For the text-containing cell, return its midpoint in (x, y) coordinate format. 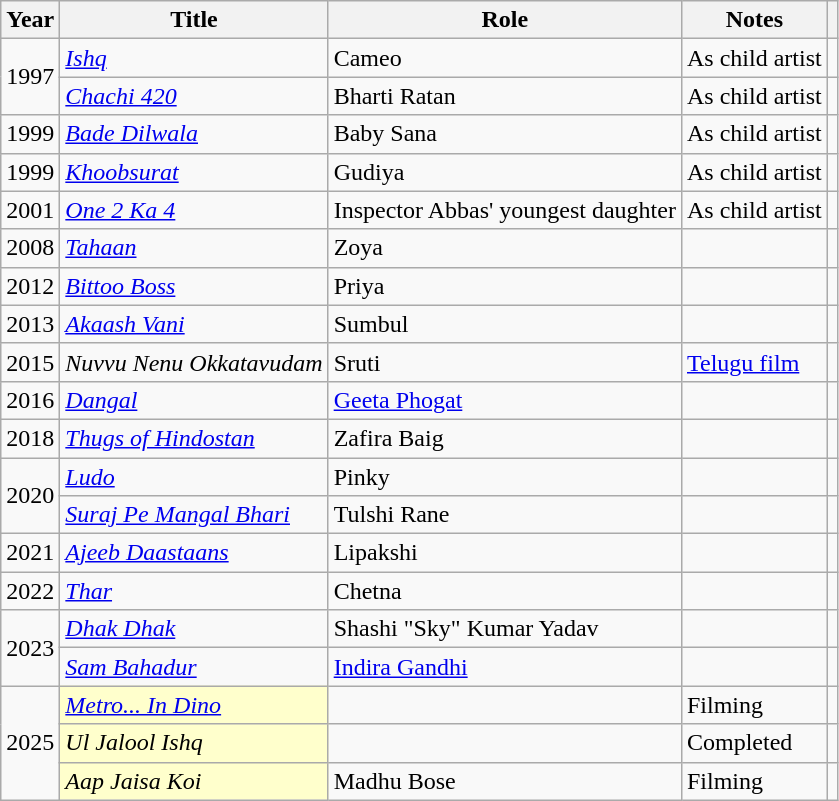
Indira Gandhi (504, 667)
Lipakshi (504, 553)
Baby Sana (504, 134)
Geeta Phogat (504, 400)
Bharti Ratan (504, 96)
Ul Jalool Ishq (194, 743)
2008 (30, 248)
2020 (30, 496)
Madhu Bose (504, 781)
Gudiya (504, 172)
2001 (30, 210)
Chachi 420 (194, 96)
1997 (30, 77)
2016 (30, 400)
Pinky (504, 477)
2013 (30, 324)
Ishq (194, 58)
2018 (30, 438)
One 2 Ka 4 (194, 210)
Ludo (194, 477)
Dhak Dhak (194, 629)
Suraj Pe Mangal Bhari (194, 515)
2025 (30, 743)
Priya (504, 286)
Metro... In Dino (194, 705)
2015 (30, 362)
2022 (30, 591)
Role (504, 20)
Inspector Abbas' youngest daughter (504, 210)
Sruti (504, 362)
Zoya (504, 248)
Bade Dilwala (194, 134)
Tulshi Rane (504, 515)
Thar (194, 591)
Dangal (194, 400)
Sam Bahadur (194, 667)
Aap Jaisa Koi (194, 781)
Nuvvu Nenu Okkatavudam (194, 362)
Cameo (504, 58)
Completed (754, 743)
Shashi "Sky" Kumar Yadav (504, 629)
Tahaan (194, 248)
Sumbul (504, 324)
Zafira Baig (504, 438)
2023 (30, 648)
Chetna (504, 591)
Akaash Vani (194, 324)
Khoobsurat (194, 172)
2012 (30, 286)
Title (194, 20)
Bittoo Boss (194, 286)
Ajeeb Daastaans (194, 553)
Year (30, 20)
Notes (754, 20)
2021 (30, 553)
Thugs of Hindostan (194, 438)
Telugu film (754, 362)
